Scan for the cell matching the given text and deliver its [x, y] coordinate at center. 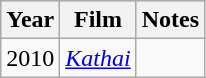
Kathai [98, 58]
Film [98, 20]
Notes [170, 20]
2010 [30, 58]
Year [30, 20]
